Find where the given text appears and provide that cell's center as (x, y) coordinate. 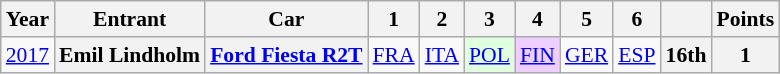
3 (490, 19)
2017 (28, 55)
ITA (442, 55)
FIN (538, 55)
4 (538, 19)
6 (636, 19)
Points (745, 19)
Emil Lindholm (130, 55)
16th (686, 55)
GER (586, 55)
Ford Fiesta R2T (286, 55)
Entrant (130, 19)
POL (490, 55)
ESP (636, 55)
FRA (394, 55)
2 (442, 19)
Car (286, 19)
Year (28, 19)
5 (586, 19)
